Pinpoint the cell where the given text exists, returning its (x, y) midpoint coordinate. 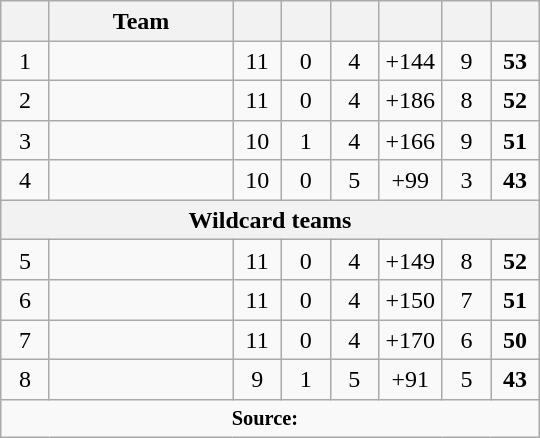
Wildcard teams (270, 220)
Source: (270, 418)
+149 (411, 260)
2 (26, 100)
+166 (411, 140)
+144 (411, 61)
+99 (411, 180)
50 (516, 340)
+170 (411, 340)
+91 (411, 379)
53 (516, 61)
Team (141, 21)
+150 (411, 300)
+186 (411, 100)
